Detect which cell encompasses the target text, then output its [X, Y] center coordinate. 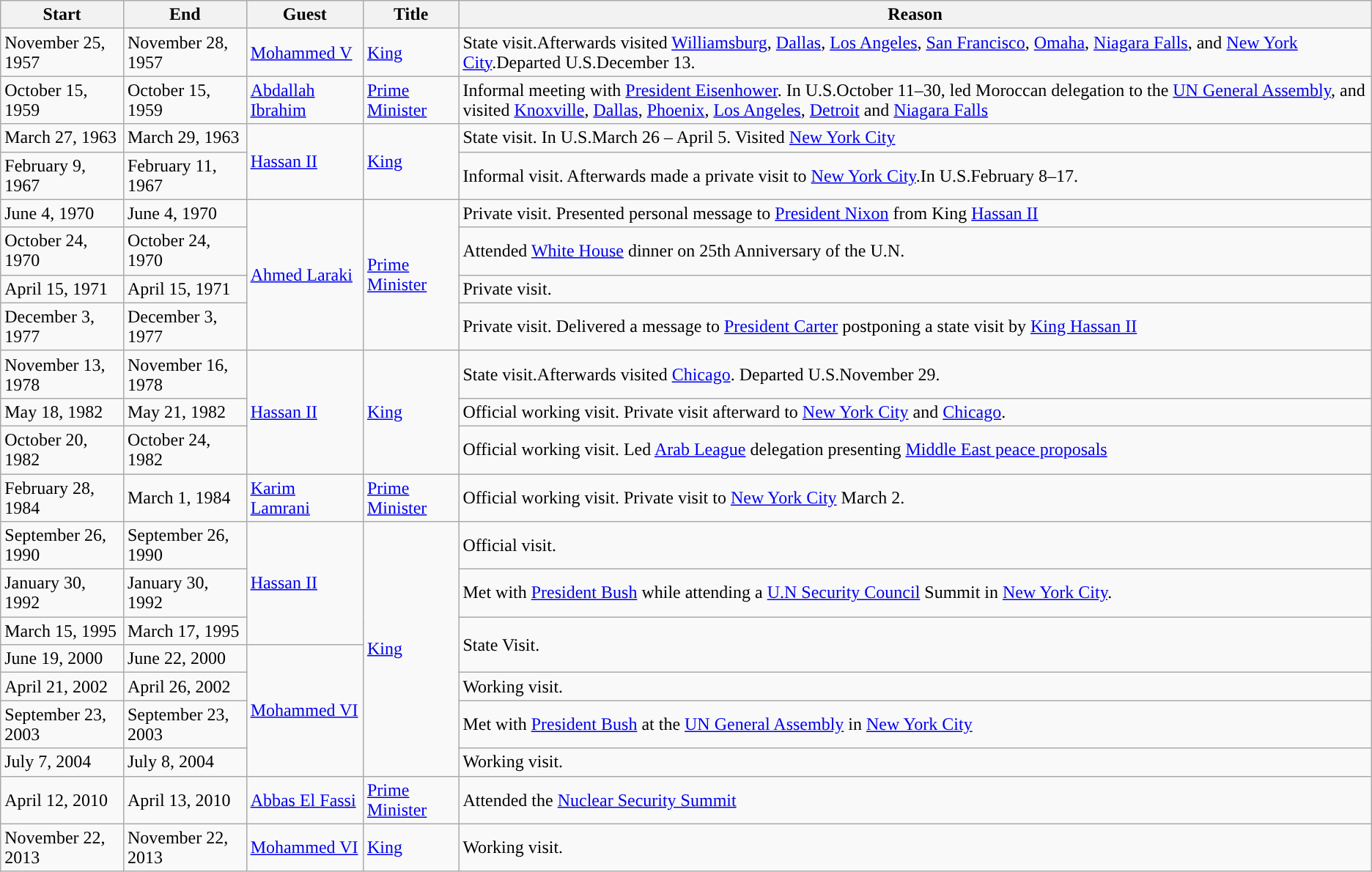
February 28, 1984 [62, 497]
Official working visit. Private visit to New York City March 2. [915, 497]
End [185, 15]
Official visit. [915, 545]
April 13, 2010 [185, 800]
Met with President Bush at the UN General Assembly in New York City [915, 724]
July 7, 2004 [62, 762]
February 11, 1967 [185, 176]
Attended the Nuclear Security Summit [915, 800]
November 25, 1957 [62, 53]
Met with President Bush while attending a U.N Security Council Summit in New York City. [915, 594]
October 24, 1982 [185, 450]
April 12, 2010 [62, 800]
Karim Lamrani [305, 497]
July 8, 2004 [185, 762]
Title [410, 15]
Attended White House dinner on 25th Anniversary of the U.N. [915, 251]
March 27, 1963 [62, 138]
November 28, 1957 [185, 53]
June 19, 2000 [62, 659]
November 16, 1978 [185, 374]
February 9, 1967 [62, 176]
Start [62, 15]
Ahmed Laraki [305, 275]
April 21, 2002 [62, 687]
State visit.Afterwards visited Williamsburg, Dallas, Los Angeles, San Francisco, Omaha, Niagara Falls, and New York City.Departed U.S.December 13. [915, 53]
March 1, 1984 [185, 497]
Reason [915, 15]
March 15, 1995 [62, 631]
Informal visit. Afterwards made a private visit to New York City.In U.S.February 8–17. [915, 176]
May 21, 1982 [185, 412]
State visit.Afterwards visited Chicago. Departed U.S.November 29. [915, 374]
State visit. In U.S.March 26 – April 5. Visited New York City [915, 138]
Guest [305, 15]
Abbas El Fassi [305, 800]
Official working visit. Private visit afterward to New York City and Chicago. [915, 412]
Official working visit. Led Arab League delegation presenting Middle East peace proposals [915, 450]
State Visit. [915, 645]
Private visit. Presented personal message to President Nixon from King Hassan II [915, 213]
March 17, 1995 [185, 631]
Abdallah Ibrahim [305, 100]
Private visit. [915, 289]
May 18, 1982 [62, 412]
November 13, 1978 [62, 374]
Private visit. Delivered a message to President Carter postponing a state visit by King Hassan II [915, 327]
October 20, 1982 [62, 450]
Mohammed V [305, 53]
June 22, 2000 [185, 659]
March 29, 1963 [185, 138]
April 26, 2002 [185, 687]
